Provide the (X, Y) coordinate of the cell's center where the given text is located.  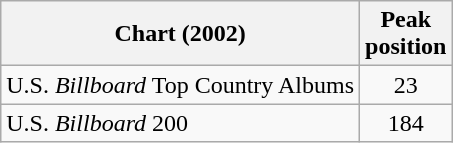
184 (406, 123)
U.S. Billboard 200 (180, 123)
U.S. Billboard Top Country Albums (180, 85)
Peakposition (406, 34)
Chart (2002) (180, 34)
23 (406, 85)
